Extract the [x, y] coordinate from the center of the cell holding the provided text.  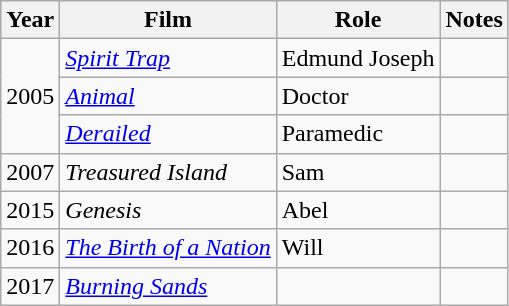
2017 [30, 286]
Burning Sands [168, 286]
Year [30, 20]
2005 [30, 96]
2015 [30, 210]
Abel [358, 210]
Spirit Trap [168, 58]
Will [358, 248]
Sam [358, 172]
Role [358, 20]
Treasured Island [168, 172]
Edmund Joseph [358, 58]
Doctor [358, 96]
Notes [474, 20]
2007 [30, 172]
2016 [30, 248]
Genesis [168, 210]
Animal [168, 96]
The Birth of a Nation [168, 248]
Paramedic [358, 134]
Film [168, 20]
Derailed [168, 134]
